Capture the cell that displays the provided text and extract its [X, Y] central coordinate. 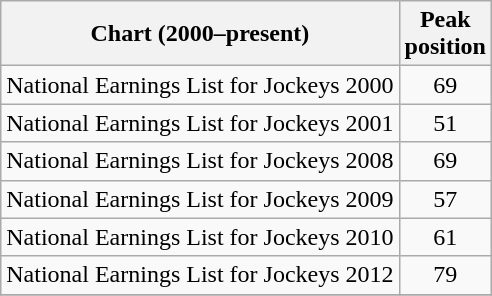
Chart (2000–present) [200, 34]
57 [445, 199]
National Earnings List for Jockeys 2008 [200, 161]
51 [445, 123]
National Earnings List for Jockeys 2000 [200, 85]
79 [445, 275]
Peakposition [445, 34]
National Earnings List for Jockeys 2009 [200, 199]
National Earnings List for Jockeys 2010 [200, 237]
61 [445, 237]
National Earnings List for Jockeys 2001 [200, 123]
National Earnings List for Jockeys 2012 [200, 275]
